Capture the cell that displays the provided text and extract its [x, y] central coordinate. 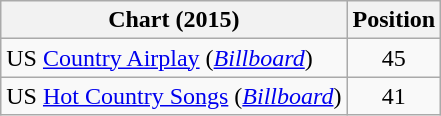
US Country Airplay (Billboard) [174, 58]
41 [394, 96]
US Hot Country Songs (Billboard) [174, 96]
Position [394, 20]
Chart (2015) [174, 20]
45 [394, 58]
